Scan for the cell matching the given text and deliver its [X, Y] coordinate at center. 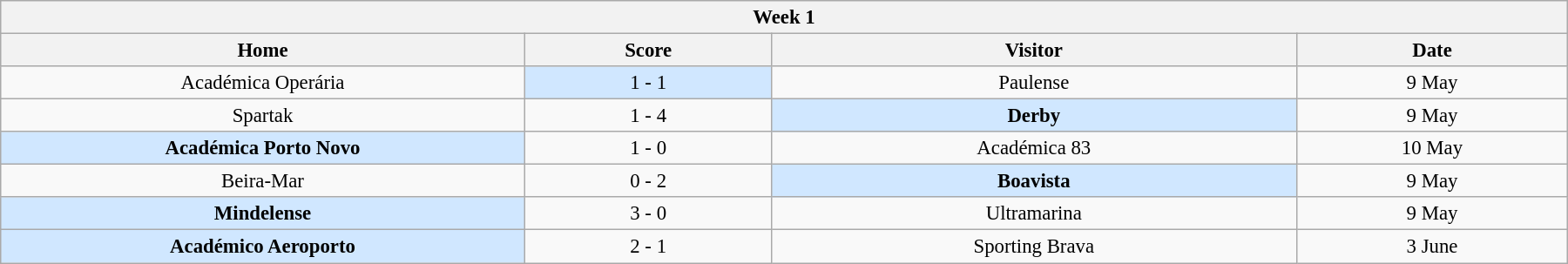
Académica 83 [1033, 148]
1 - 4 [648, 116]
Ultramarina [1033, 213]
Home [263, 51]
Boavista [1033, 181]
Académica Operária [263, 83]
Sporting Brava [1033, 247]
Derby [1033, 116]
Score [648, 51]
0 - 2 [648, 181]
Date [1432, 51]
10 May [1432, 148]
Académico Aeroporto [263, 247]
1 - 0 [648, 148]
3 - 0 [648, 213]
Week 1 [784, 17]
Paulense [1033, 83]
1 - 1 [648, 83]
3 June [1432, 247]
Beira-Mar [263, 181]
Académica Porto Novo [263, 148]
Mindelense [263, 213]
Visitor [1033, 51]
2 - 1 [648, 247]
Spartak [263, 116]
